Locate the cell with the specified text and output its [X, Y] center coordinate. 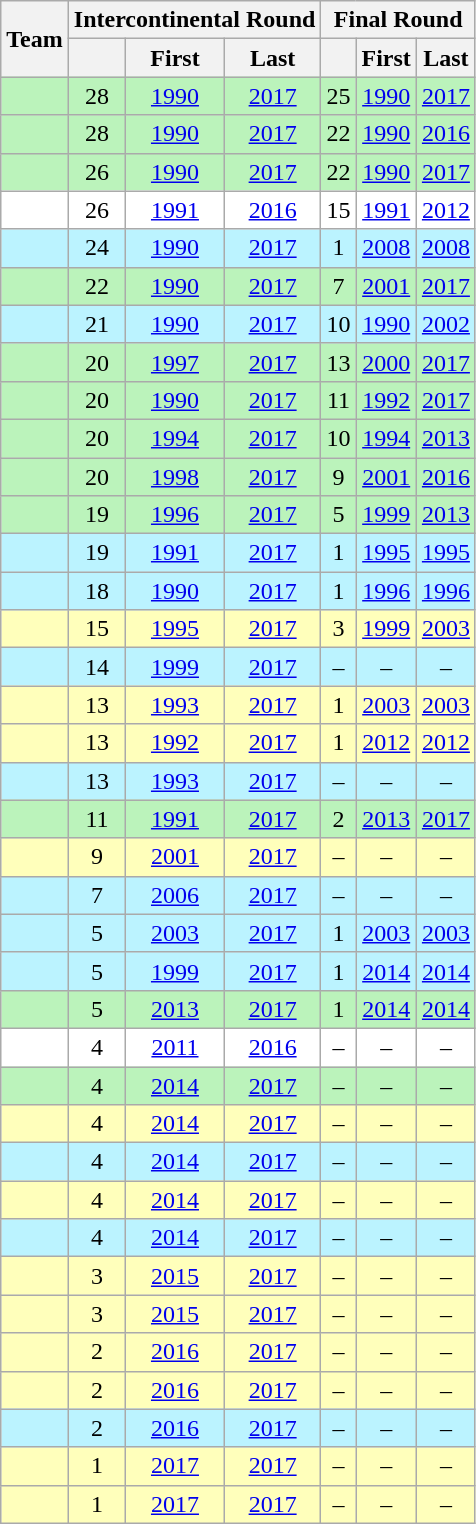
2011 [176, 1047]
Team [35, 39]
2006 [176, 895]
1998 [176, 477]
1997 [176, 362]
18 [96, 591]
2002 [446, 324]
21 [96, 324]
14 [96, 667]
2000 [386, 362]
Final Round [398, 20]
Intercontinental Round [194, 20]
25 [338, 96]
24 [96, 248]
